Capture the cell that displays the provided text and extract its (X, Y) central coordinate. 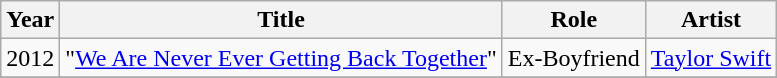
2012 (30, 58)
Taylor Swift (710, 58)
Year (30, 20)
"We Are Never Ever Getting Back Together" (281, 58)
Title (281, 20)
Artist (710, 20)
Role (574, 20)
Ex-Boyfriend (574, 58)
